Scan for the cell matching the given text and deliver its (x, y) coordinate at center. 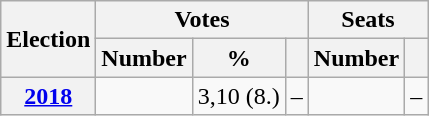
3,10 (8.) (238, 96)
Seats (368, 20)
% (238, 58)
2018 (48, 96)
Election (48, 39)
Votes (202, 20)
